Provide the (x, y) coordinate of the cell's center where the given text is located.  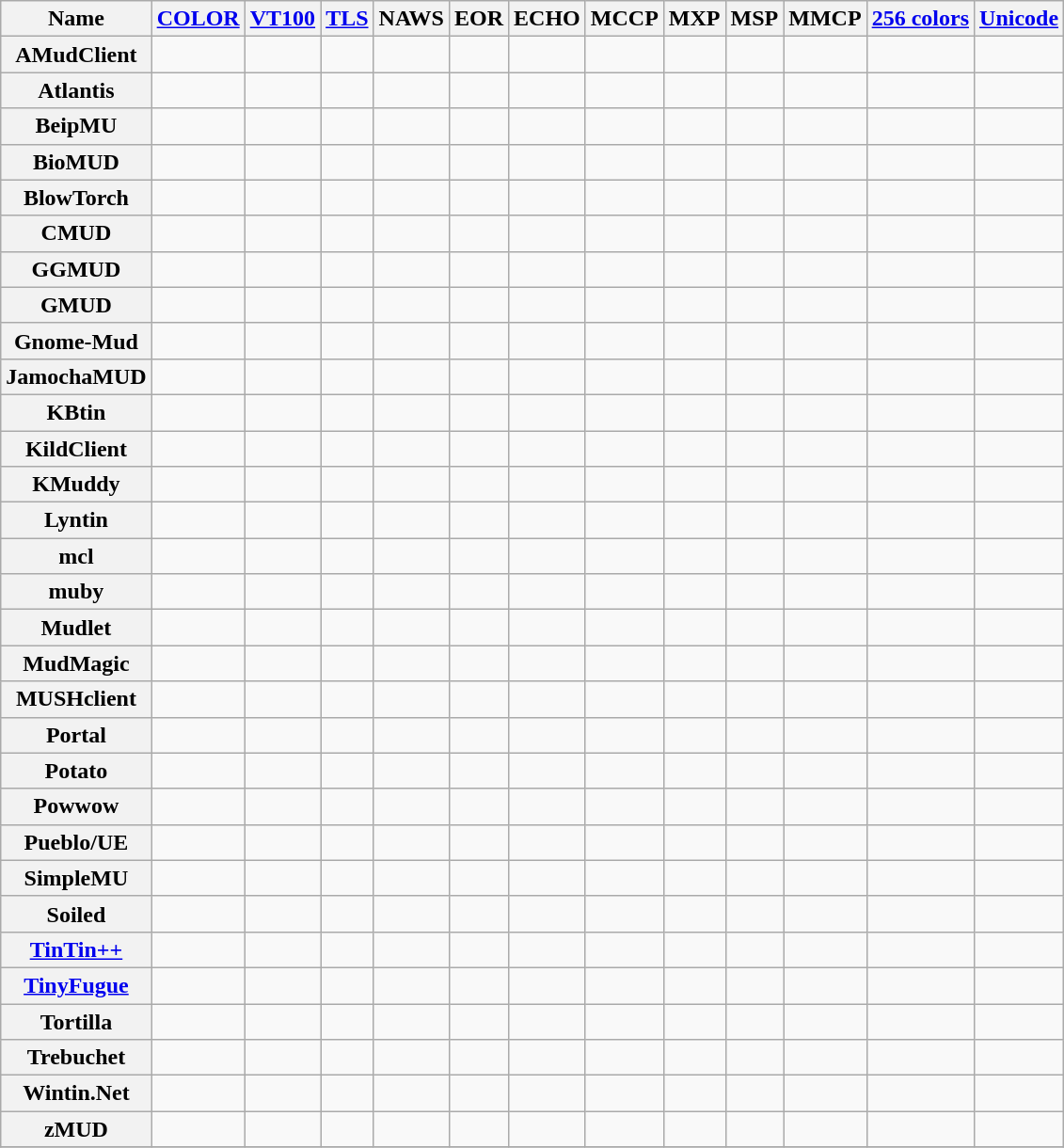
NAWS (411, 19)
Atlantis (76, 90)
Tortilla (76, 1021)
Lyntin (76, 520)
Potato (76, 771)
Trebuchet (76, 1058)
ECHO (548, 19)
Soiled (76, 914)
SimpleMU (76, 878)
MSP (754, 19)
BioMUD (76, 162)
VT100 (282, 19)
BeipMU (76, 126)
TinyFugue (76, 985)
GGMUD (76, 269)
KMuddy (76, 485)
Mudlet (76, 628)
MCCP (625, 19)
KildClient (76, 449)
Pueblo/UE (76, 842)
EOR (478, 19)
Unicode (1020, 19)
256 colors (920, 19)
Gnome-Mud (76, 341)
TinTin++ (76, 949)
MXP (694, 19)
MudMagic (76, 663)
MUSHclient (76, 699)
BlowTorch (76, 198)
Wintin.Net (76, 1093)
Portal (76, 735)
TLS (347, 19)
GMUD (76, 305)
JamochaMUD (76, 376)
zMUD (76, 1129)
CMUD (76, 233)
KBtin (76, 412)
AMudClient (76, 55)
mcl (76, 556)
Name (76, 19)
muby (76, 592)
COLOR (198, 19)
MMCP (825, 19)
Powwow (76, 806)
